Determine the [X, Y] coordinate at the center of the cell enclosing the given text.  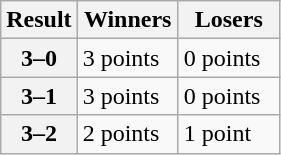
3–2 [39, 134]
1 point [228, 134]
Losers [228, 20]
Result [39, 20]
3–1 [39, 96]
3–0 [39, 58]
Winners [128, 20]
2 points [128, 134]
